Provide the (x, y) coordinate of the cell's center where the given text is located.  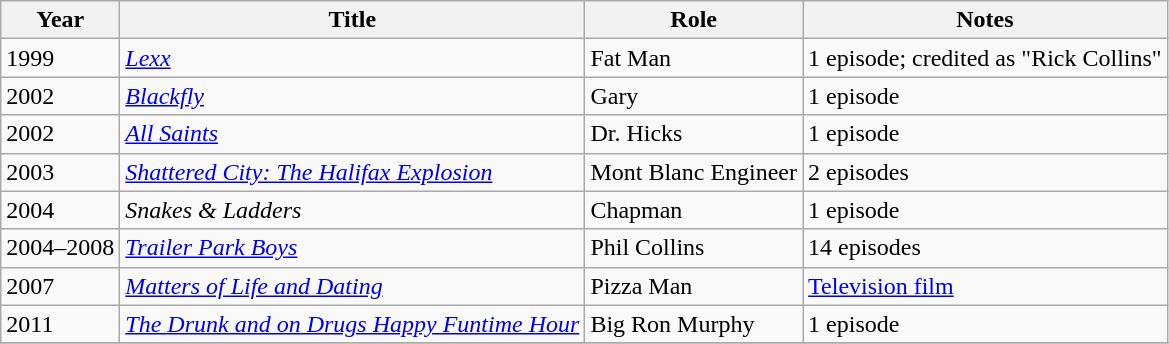
Blackfly (352, 96)
Pizza Man (694, 286)
Big Ron Murphy (694, 324)
Snakes & Ladders (352, 210)
2007 (60, 286)
Role (694, 20)
Gary (694, 96)
Matters of Life and Dating (352, 286)
Phil Collins (694, 248)
Shattered City: The Halifax Explosion (352, 172)
Television film (986, 286)
Title (352, 20)
Year (60, 20)
1999 (60, 58)
Fat Man (694, 58)
14 episodes (986, 248)
1 episode; credited as "Rick Collins" (986, 58)
The Drunk and on Drugs Happy Funtime Hour (352, 324)
2 episodes (986, 172)
Chapman (694, 210)
All Saints (352, 134)
2004 (60, 210)
2003 (60, 172)
2004–2008 (60, 248)
Trailer Park Boys (352, 248)
Mont Blanc Engineer (694, 172)
2011 (60, 324)
Lexx (352, 58)
Dr. Hicks (694, 134)
Notes (986, 20)
